Extract the [X, Y] coordinate from the center of the cell holding the provided text.  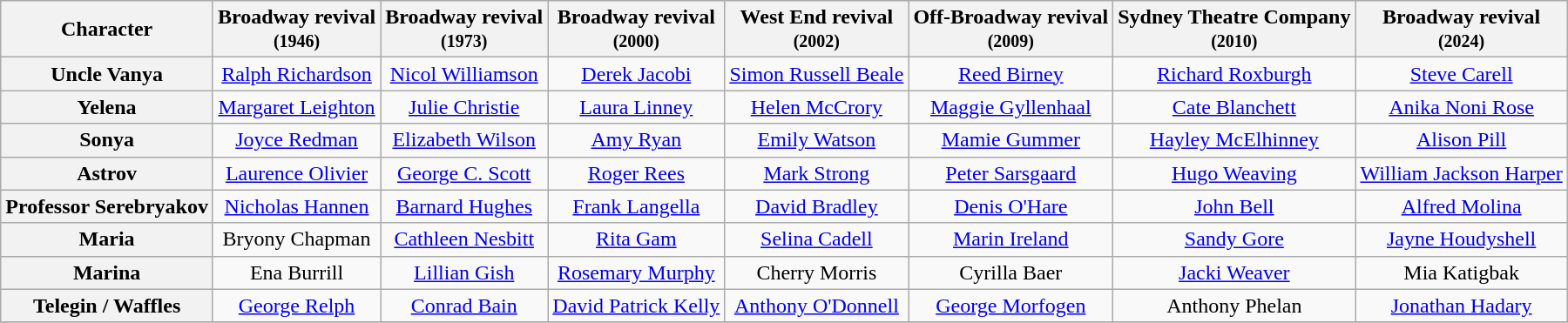
Mark Strong [817, 173]
Rosemary Murphy [636, 273]
Jacki Weaver [1234, 273]
Ena Burrill [296, 273]
Professor Serebryakov [107, 206]
Uncle Vanya [107, 74]
Cyrilla Baer [1010, 273]
Jayne Houdyshell [1462, 239]
Selina Cadell [817, 239]
West End revival(2002) [817, 30]
Broadway revival(1946) [296, 30]
Off-Broadway revival(2009) [1010, 30]
Elizabeth Wilson [464, 140]
Anthony O'Donnell [817, 306]
Conrad Bain [464, 306]
Helen McCrory [817, 107]
Maggie Gyllenhaal [1010, 107]
Julie Christie [464, 107]
John Bell [1234, 206]
Amy Ryan [636, 140]
Character [107, 30]
Ralph Richardson [296, 74]
Marin Ireland [1010, 239]
Mia Katigbak [1462, 273]
Denis O'Hare [1010, 206]
George Morfogen [1010, 306]
Maria [107, 239]
Frank Langella [636, 206]
Jonathan Hadary [1462, 306]
Barnard Hughes [464, 206]
Laurence Olivier [296, 173]
Reed Birney [1010, 74]
Hugo Weaving [1234, 173]
Joyce Redman [296, 140]
Roger Rees [636, 173]
Sydney Theatre Company(2010) [1234, 30]
Cate Blanchett [1234, 107]
Broadway revival(2024) [1462, 30]
David Bradley [817, 206]
Steve Carell [1462, 74]
George Relph [296, 306]
Emily Watson [817, 140]
Mamie Gummer [1010, 140]
William Jackson Harper [1462, 173]
Hayley McElhinney [1234, 140]
Laura Linney [636, 107]
Marina [107, 273]
Alfred Molina [1462, 206]
Bryony Chapman [296, 239]
David Patrick Kelly [636, 306]
Alison Pill [1462, 140]
Anika Noni Rose [1462, 107]
Nicol Williamson [464, 74]
Nicholas Hannen [296, 206]
Broadway revival(2000) [636, 30]
Peter Sarsgaard [1010, 173]
Cathleen Nesbitt [464, 239]
Derek Jacobi [636, 74]
Anthony Phelan [1234, 306]
Sonya [107, 140]
Yelena [107, 107]
Margaret Leighton [296, 107]
Richard Roxburgh [1234, 74]
Cherry Morris [817, 273]
Broadway revival(1973) [464, 30]
Telegin / Waffles [107, 306]
Rita Gam [636, 239]
Lillian Gish [464, 273]
George C. Scott [464, 173]
Sandy Gore [1234, 239]
Simon Russell Beale [817, 74]
Astrov [107, 173]
